Output the [X, Y] coordinate of the center of the cell containing the given text.  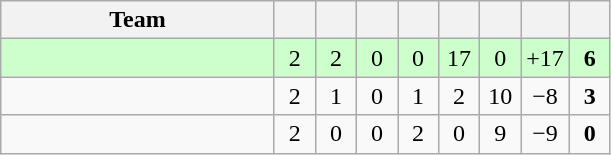
−9 [546, 134]
10 [500, 96]
Team [138, 20]
9 [500, 134]
3 [590, 96]
+17 [546, 58]
6 [590, 58]
17 [460, 58]
−8 [546, 96]
